Output the [X, Y] coordinate of the center of the cell containing the given text.  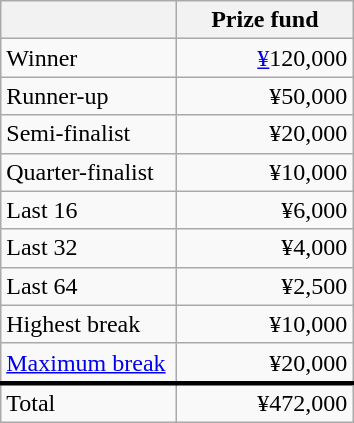
¥50,000 [265, 96]
Last 64 [89, 286]
Prize fund [265, 20]
Runner-up [89, 96]
¥4,000 [265, 248]
¥6,000 [265, 210]
Last 16 [89, 210]
Last 32 [89, 248]
Highest break [89, 324]
¥472,000 [265, 403]
¥2,500 [265, 286]
Winner [89, 58]
Semi-finalist [89, 134]
Total [89, 403]
Maximum break [89, 363]
Quarter-finalist [89, 172]
¥120,000 [265, 58]
